From the cell containing the given text, extract its center point as (x, y) coordinate. 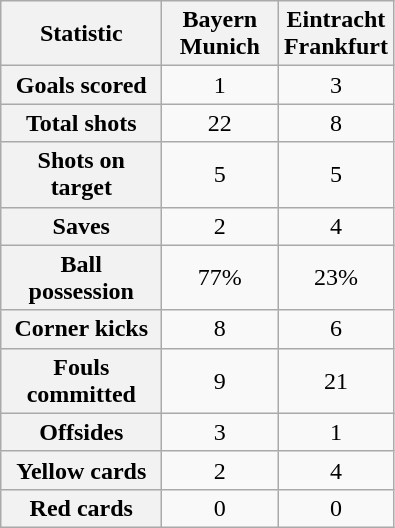
Saves (82, 226)
22 (220, 123)
Fouls committed (82, 380)
Shots on target (82, 174)
23% (336, 278)
77% (220, 278)
21 (336, 380)
Bayern Munich (220, 34)
Statistic (82, 34)
Ball possession (82, 278)
Offsides (82, 432)
9 (220, 380)
6 (336, 329)
Total shots (82, 123)
Corner kicks (82, 329)
Red cards (82, 508)
Eintracht Frankfurt (336, 34)
Goals scored (82, 85)
Yellow cards (82, 470)
